Extract the (X, Y) coordinate from the center of the cell holding the provided text.  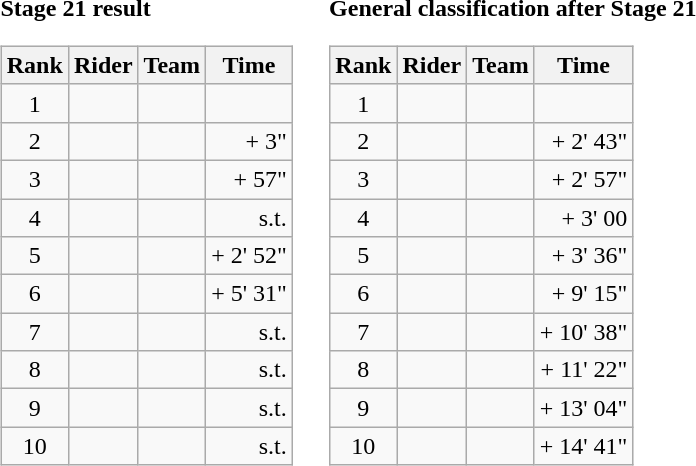
+ 11' 22" (584, 370)
+ 3' 36" (584, 256)
+ 9' 15" (584, 294)
+ 13' 04" (584, 408)
+ 3' 00 (584, 217)
+ 5' 31" (250, 294)
+ 2' 57" (584, 179)
+ 2' 52" (250, 256)
+ 10' 38" (584, 332)
+ 57" (250, 179)
+ 3" (250, 141)
+ 14' 41" (584, 446)
+ 2' 43" (584, 141)
